For the text-containing cell, return its midpoint in [X, Y] coordinate format. 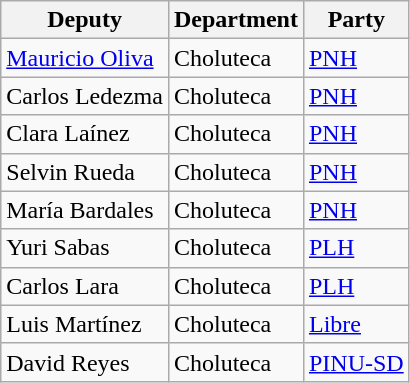
Carlos Ledezma [85, 96]
Deputy [85, 20]
María Bardales [85, 210]
PINU-SD [356, 362]
Department [236, 20]
Clara Laínez [85, 134]
Selvin Rueda [85, 172]
David Reyes [85, 362]
Libre [356, 324]
Mauricio Oliva [85, 58]
Luis Martínez [85, 324]
Carlos Lara [85, 286]
Yuri Sabas [85, 248]
Party [356, 20]
